Identify which cell holds the provided text, then report its [X, Y] central coordinate. 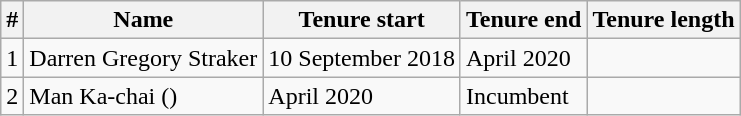
2 [12, 96]
Incumbent [523, 96]
1 [12, 58]
Tenure start [362, 20]
Man Ka-chai () [144, 96]
# [12, 20]
Name [144, 20]
Darren Gregory Straker [144, 58]
Tenure length [664, 20]
Tenure end [523, 20]
10 September 2018 [362, 58]
